Detect which cell encompasses the target text, then output its (x, y) center coordinate. 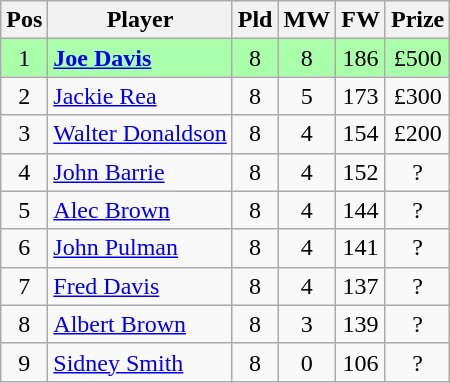
137 (361, 286)
6 (24, 248)
141 (361, 248)
152 (361, 172)
£200 (417, 134)
Prize (417, 20)
John Pulman (140, 248)
Sidney Smith (140, 362)
£500 (417, 58)
173 (361, 96)
FW (361, 20)
Walter Donaldson (140, 134)
John Barrie (140, 172)
106 (361, 362)
Alec Brown (140, 210)
9 (24, 362)
144 (361, 210)
1 (24, 58)
2 (24, 96)
Pos (24, 20)
139 (361, 324)
Albert Brown (140, 324)
Fred Davis (140, 286)
£300 (417, 96)
0 (307, 362)
154 (361, 134)
186 (361, 58)
7 (24, 286)
Player (140, 20)
Joe Davis (140, 58)
MW (307, 20)
Jackie Rea (140, 96)
Pld (255, 20)
